Return the [X, Y] coordinate for the center point of the cell that contains the specified text.  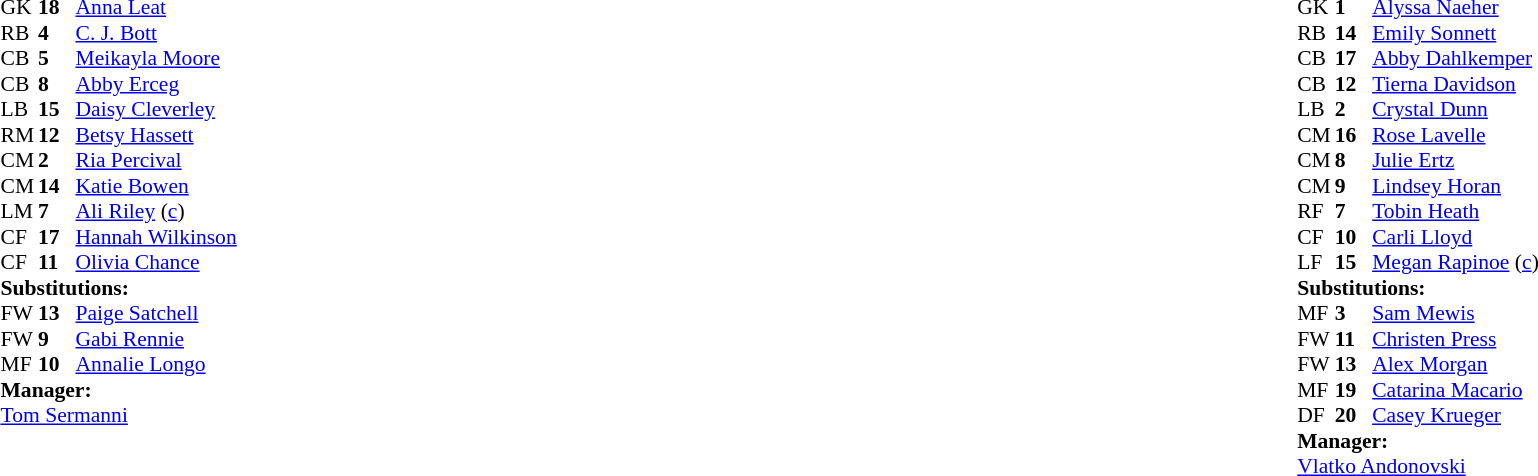
Meikayla Moore [156, 59]
Betsy Hassett [156, 135]
Abby Erceg [156, 84]
Substitutions: [118, 288]
5 [57, 59]
Tom Sermanni [118, 415]
4 [57, 33]
Paige Satchell [156, 313]
20 [1354, 415]
Annalie Longo [156, 365]
Manager: [118, 390]
Olivia Chance [156, 263]
LM [19, 211]
Ali Riley (c) [156, 211]
RM [19, 135]
16 [1354, 135]
Katie Bowen [156, 186]
Ria Percival [156, 161]
3 [1354, 313]
DF [1316, 415]
C. J. Bott [156, 33]
LF [1316, 263]
RF [1316, 211]
Gabi Rennie [156, 339]
Daisy Cleverley [156, 109]
19 [1354, 390]
Hannah Wilkinson [156, 237]
